Provide the [x, y] coordinate of the cell's center where the given text is located.  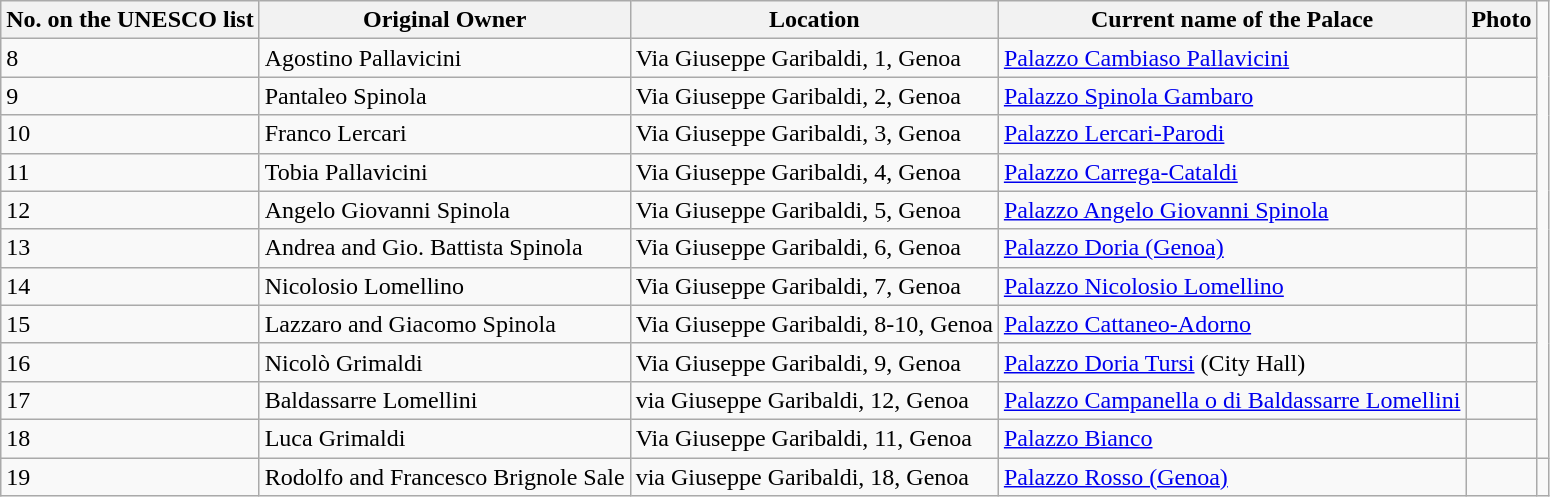
Pantaleo Spinola [444, 96]
Nicolò Grimaldi [444, 362]
Original Owner [444, 20]
8 [130, 58]
Palazzo Cambiaso Pallavicini [1232, 58]
via Giuseppe Garibaldi, 12, Genoa [814, 400]
Via Giuseppe Garibaldi, 9, Genoa [814, 362]
Andrea and Gio. Battista Spinola [444, 248]
12 [130, 210]
Palazzo Doria (Genoa) [1232, 248]
Via Giuseppe Garibaldi, 11, Genoa [814, 438]
Via Giuseppe Garibaldi, 4, Genoa [814, 172]
Via Giuseppe Garibaldi, 8-10, Genoa [814, 324]
Palazzo Carrega-Cataldi [1232, 172]
13 [130, 248]
Via Giuseppe Garibaldi, 3, Genoa [814, 134]
Via Giuseppe Garibaldi, 5, Genoa [814, 210]
10 [130, 134]
14 [130, 286]
18 [130, 438]
15 [130, 324]
Nicolosio Lomellino [444, 286]
Tobia Pallavicini [444, 172]
17 [130, 400]
Lazzaro and Giacomo Spinola [444, 324]
16 [130, 362]
via Giuseppe Garibaldi, 18, Genoa [814, 477]
No. on the UNESCO list [130, 20]
11 [130, 172]
Via Giuseppe Garibaldi, 7, Genoa [814, 286]
Palazzo Nicolosio Lomellino [1232, 286]
19 [130, 477]
Rodolfo and Francesco Brignole Sale [444, 477]
Via Giuseppe Garibaldi, 2, Genoa [814, 96]
Location [814, 20]
Palazzo Doria Tursi (City Hall) [1232, 362]
Palazzo Bianco [1232, 438]
Luca Grimaldi [444, 438]
Palazzo Lercari-Parodi [1232, 134]
Palazzo Rosso (Genoa) [1232, 477]
Via Giuseppe Garibaldi, 6, Genoa [814, 248]
Palazzo Cattaneo-Adorno [1232, 324]
Current name of the Palace [1232, 20]
Palazzo Spinola Gambaro [1232, 96]
Franco Lercari [444, 134]
Angelo Giovanni Spinola [444, 210]
Agostino Pallavicini [444, 58]
Photo [1502, 20]
9 [130, 96]
Palazzo Angelo Giovanni Spinola [1232, 210]
Palazzo Campanella o di Baldassarre Lomellini [1232, 400]
Via Giuseppe Garibaldi, 1, Genoa [814, 58]
Baldassarre Lomellini [444, 400]
